Return (X, Y) of the center of cell containing provided text 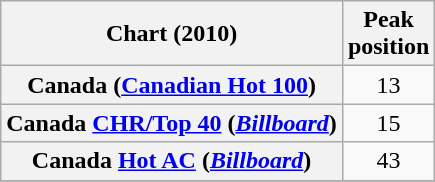
Canada Hot AC (Billboard) (172, 161)
Peakposition (388, 34)
Chart (2010) (172, 34)
13 (388, 85)
15 (388, 123)
Canada (Canadian Hot 100) (172, 85)
Canada CHR/Top 40 (Billboard) (172, 123)
43 (388, 161)
